Return (x, y) of the center of cell containing provided text 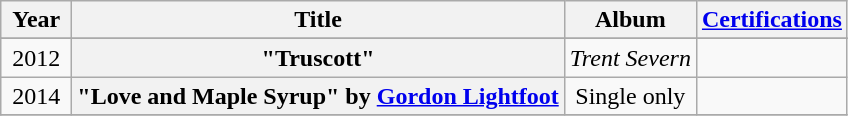
Trent Severn (630, 58)
"Truscott" (318, 58)
"Love and Maple Syrup" by Gordon Lightfoot (318, 96)
Title (318, 20)
Certifications (772, 20)
2012 (36, 58)
Album (630, 20)
Year (36, 20)
2014 (36, 96)
Single only (630, 96)
